Pinpoint the cell where the given text exists, returning its [x, y] midpoint coordinate. 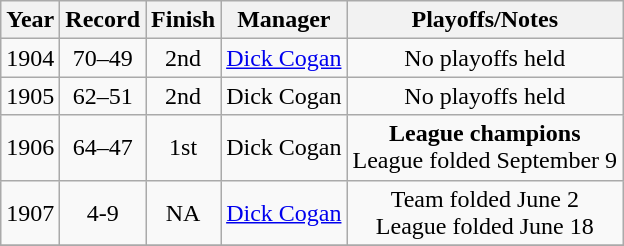
Finish [184, 20]
1904 [30, 58]
1st [184, 148]
Team folded June 2League folded June 18 [485, 212]
62–51 [103, 96]
4-9 [103, 212]
1907 [30, 212]
Record [103, 20]
League champions League folded September 9 [485, 148]
64–47 [103, 148]
1905 [30, 96]
70–49 [103, 58]
1906 [30, 148]
NA [184, 212]
Playoffs/Notes [485, 20]
Year [30, 20]
Manager [284, 20]
